Find where the given text appears and provide that cell's center as (x, y) coordinate. 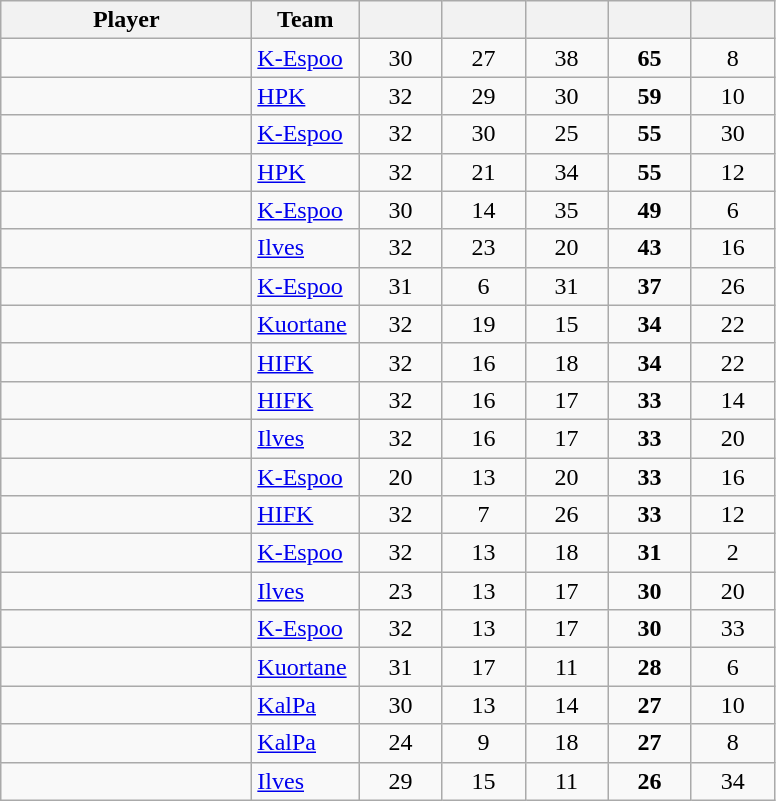
25 (566, 134)
21 (484, 172)
65 (650, 58)
38 (566, 58)
43 (650, 248)
35 (566, 210)
Player (126, 20)
28 (650, 667)
Team (306, 20)
37 (650, 286)
19 (484, 324)
49 (650, 210)
9 (484, 743)
24 (400, 743)
59 (650, 96)
7 (484, 515)
2 (732, 553)
